Provide the (X, Y) coordinate of the cell's center where the given text is located.  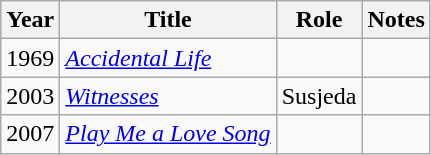
Notes (396, 20)
Title (168, 20)
Susjeda (319, 96)
Year (30, 20)
2007 (30, 134)
Witnesses (168, 96)
Accidental Life (168, 58)
Role (319, 20)
1969 (30, 58)
2003 (30, 96)
Play Me a Love Song (168, 134)
